Return [X, Y] of the center of cell containing provided text 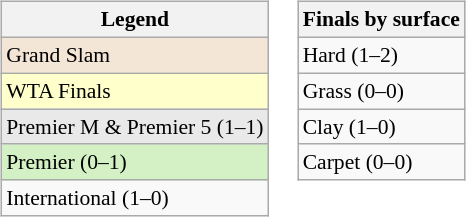
Legend [134, 20]
Finals by surface [382, 20]
Grass (0–0) [382, 91]
Premier (0–1) [134, 162]
Carpet (0–0) [382, 162]
Grand Slam [134, 55]
Hard (1–2) [382, 55]
Clay (1–0) [382, 127]
International (1–0) [134, 198]
WTA Finals [134, 91]
Premier M & Premier 5 (1–1) [134, 127]
